Return [x, y] of the center of cell containing provided text 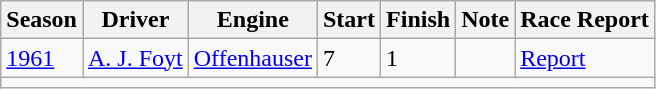
Finish [418, 20]
7 [348, 58]
Note [486, 20]
1961 [42, 58]
Driver [135, 20]
Start [348, 20]
Race Report [585, 20]
Offenhauser [252, 58]
Engine [252, 20]
A. J. Foyt [135, 58]
1 [418, 58]
Season [42, 20]
Report [585, 58]
